For the text-containing cell, return its midpoint in (X, Y) coordinate format. 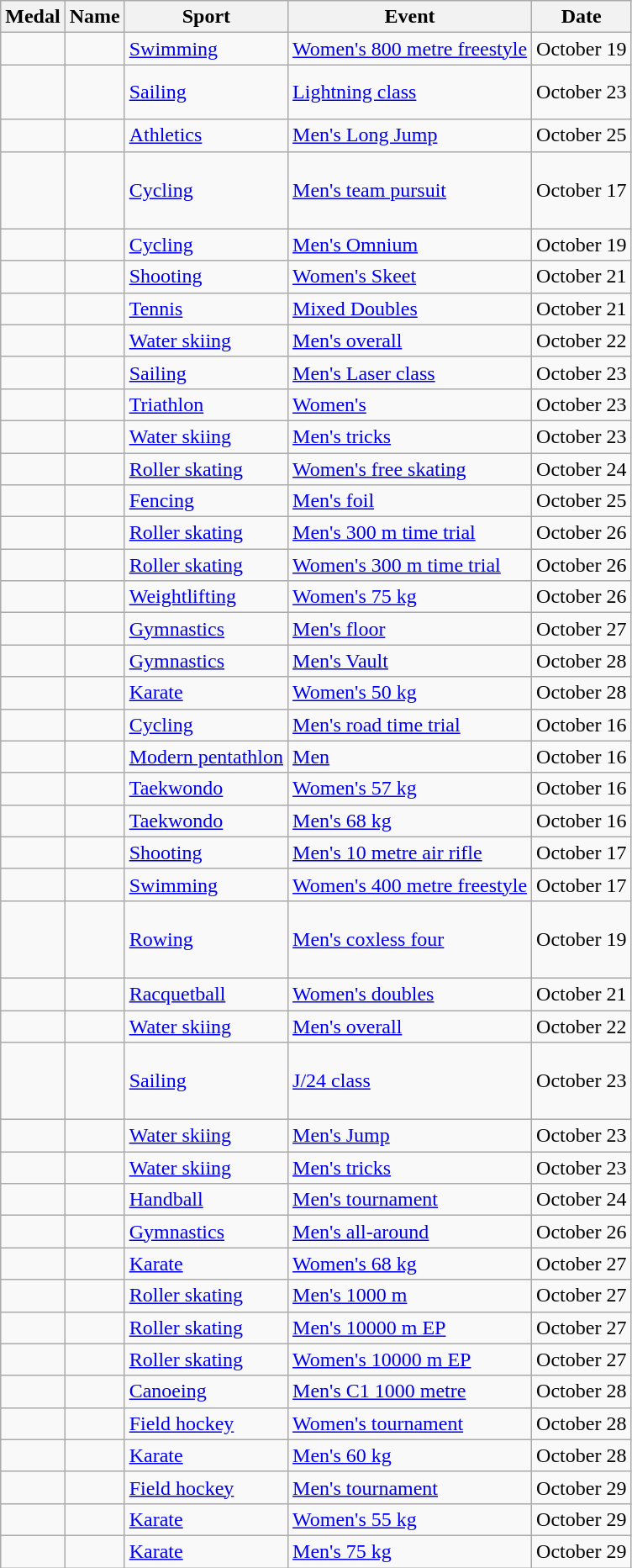
Date (582, 17)
Women's tournament (410, 1423)
Racquetball (206, 994)
Men's 75 kg (410, 1551)
Men's foil (410, 501)
Men's floor (410, 629)
Women's 300 m time trial (410, 565)
Men's 300 m time trial (410, 533)
Men (410, 757)
Handball (206, 1200)
Mixed Doubles (410, 309)
Women's 68 kg (410, 1264)
Rowing (206, 939)
J/24 class (410, 1081)
Name (94, 17)
Women's free skating (410, 468)
Men's team pursuit (410, 190)
Men's Laser class (410, 372)
Men's all-around (410, 1232)
Men's road time trial (410, 725)
Tennis (206, 309)
Women's 800 metre freestyle (410, 49)
Women's Skeet (410, 277)
Women's 57 kg (410, 789)
Men's 10000 m EP (410, 1328)
Women's (410, 404)
Women's 55 kg (410, 1519)
Sport (206, 17)
Men's 68 kg (410, 821)
Triathlon (206, 404)
Men's Jump (410, 1136)
Medal (33, 17)
Men's Vault (410, 661)
Women's 75 kg (410, 597)
Fencing (206, 501)
Men's Omnium (410, 245)
Women's doubles (410, 994)
Women's 10000 m EP (410, 1359)
Men's 10 metre air rifle (410, 853)
Weightlifting (206, 597)
Women's 50 kg (410, 693)
Men's Long Jump (410, 135)
Event (410, 17)
Modern pentathlon (206, 757)
Men's coxless four (410, 939)
Men's 1000 m (410, 1296)
Lightning class (410, 92)
Men's C1 1000 metre (410, 1391)
Women's 400 metre freestyle (410, 884)
Athletics (206, 135)
Men's 60 kg (410, 1455)
Canoeing (206, 1391)
